Search for the cell housing the specified text and yield its (x, y) center coordinate. 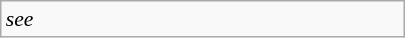
see (203, 19)
